Capture the cell that displays the provided text and extract its (x, y) central coordinate. 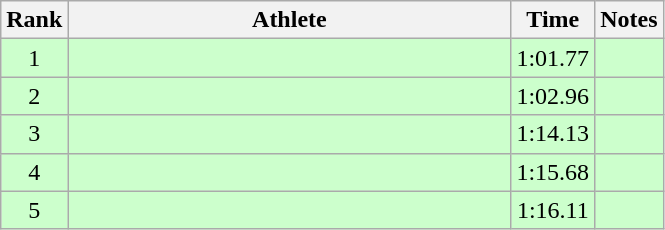
Notes (629, 20)
1:02.96 (553, 96)
Time (553, 20)
1:14.13 (553, 134)
1:16.11 (553, 210)
3 (34, 134)
Athlete (290, 20)
1 (34, 58)
1:15.68 (553, 172)
4 (34, 172)
Rank (34, 20)
1:01.77 (553, 58)
2 (34, 96)
5 (34, 210)
